Scan for the cell matching the given text and deliver its [X, Y] coordinate at center. 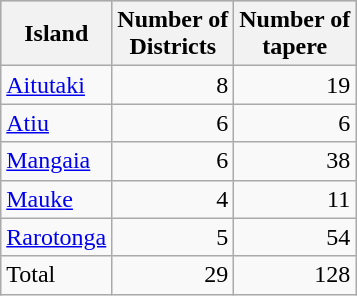
29 [173, 275]
Aitutaki [56, 85]
Total [56, 275]
54 [295, 237]
8 [173, 85]
4 [173, 199]
Mangaia [56, 161]
19 [295, 85]
Rarotonga [56, 237]
Atiu [56, 123]
Number oftapere [295, 34]
Number ofDistricts [173, 34]
Island [56, 34]
Mauke [56, 199]
128 [295, 275]
11 [295, 199]
5 [173, 237]
38 [295, 161]
